Output the (X, Y) coordinate of the center of the cell containing the given text.  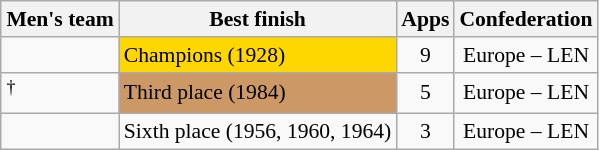
3 (425, 132)
5 (425, 92)
Confederation (526, 19)
Champions (1928) (258, 55)
Men's team (60, 19)
† (60, 92)
Best finish (258, 19)
9 (425, 55)
Sixth place (1956, 1960, 1964) (258, 132)
Third place (1984) (258, 92)
Apps (425, 19)
